Locate the cell with the specified text and output its [x, y] center coordinate. 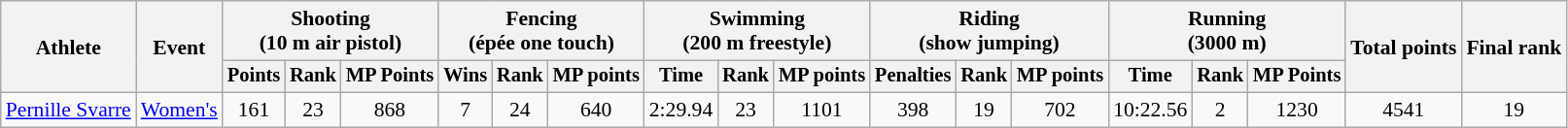
10:22.56 [1150, 111]
Swimming(200 m freestyle) [757, 31]
Riding(show jumping) [990, 31]
Points [254, 77]
Event [179, 47]
7 [465, 111]
640 [597, 111]
2 [1220, 111]
Women's [179, 111]
Running(3000 m) [1227, 31]
Pernille Svarre [68, 111]
Fencing(épée one touch) [541, 31]
Athlete [68, 47]
Final rank [1514, 47]
1101 [822, 111]
702 [1060, 111]
1230 [1297, 111]
868 [390, 111]
Wins [465, 77]
Shooting(10 m air pistol) [331, 31]
Penalties [913, 77]
398 [913, 111]
24 [520, 111]
Total points [1404, 47]
2:29.94 [680, 111]
161 [254, 111]
4541 [1404, 111]
